Determine the (X, Y) coordinate at the center of the cell enclosing the given text.  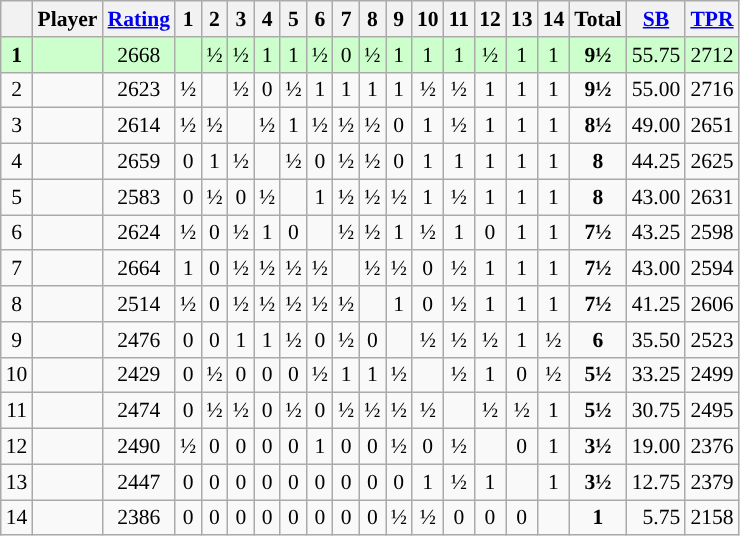
2376 (712, 447)
2664 (139, 269)
55.00 (656, 90)
30.75 (656, 411)
2625 (712, 162)
2624 (139, 233)
2499 (712, 375)
19.00 (656, 447)
2523 (712, 340)
2386 (139, 518)
2659 (139, 162)
2583 (139, 197)
2474 (139, 411)
2514 (139, 304)
33.25 (656, 375)
49.00 (656, 126)
2158 (712, 518)
12.75 (656, 482)
2379 (712, 482)
2614 (139, 126)
41.25 (656, 304)
2716 (712, 90)
2598 (712, 233)
2651 (712, 126)
2712 (712, 55)
2476 (139, 340)
TPR (712, 19)
SB (656, 19)
2429 (139, 375)
2594 (712, 269)
2668 (139, 55)
8½ (598, 126)
2447 (139, 482)
2623 (139, 90)
Total (598, 19)
2490 (139, 447)
5.75 (656, 518)
35.50 (656, 340)
55.75 (656, 55)
43.25 (656, 233)
2631 (712, 197)
Rating (139, 19)
2606 (712, 304)
2495 (712, 411)
Player (67, 19)
44.25 (656, 162)
